Pinpoint the cell where the given text exists, returning its [x, y] midpoint coordinate. 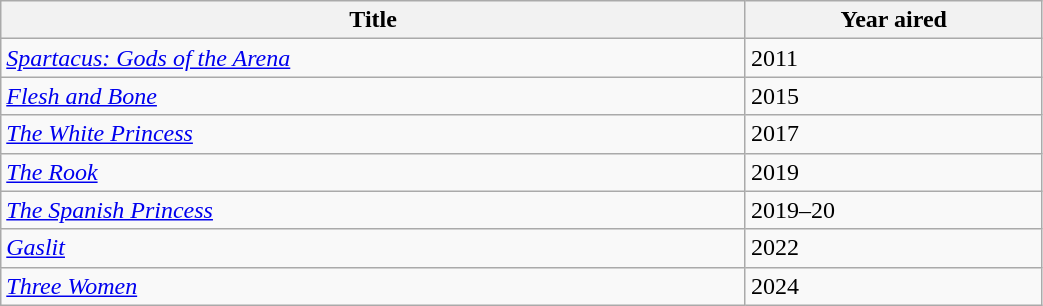
Three Women [374, 286]
2019–20 [894, 210]
2011 [894, 58]
The White Princess [374, 134]
The Spanish Princess [374, 210]
Title [374, 20]
2024 [894, 286]
2015 [894, 96]
Flesh and Bone [374, 96]
Spartacus: Gods of the Arena [374, 58]
2022 [894, 248]
Year aired [894, 20]
The Rook [374, 172]
Gaslit [374, 248]
2017 [894, 134]
2019 [894, 172]
